Search for the cell housing the specified text and yield its [X, Y] center coordinate. 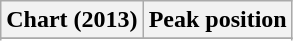
Peak position [218, 20]
Chart (2013) [72, 20]
